Output the (X, Y) coordinate of the center of the cell containing the given text.  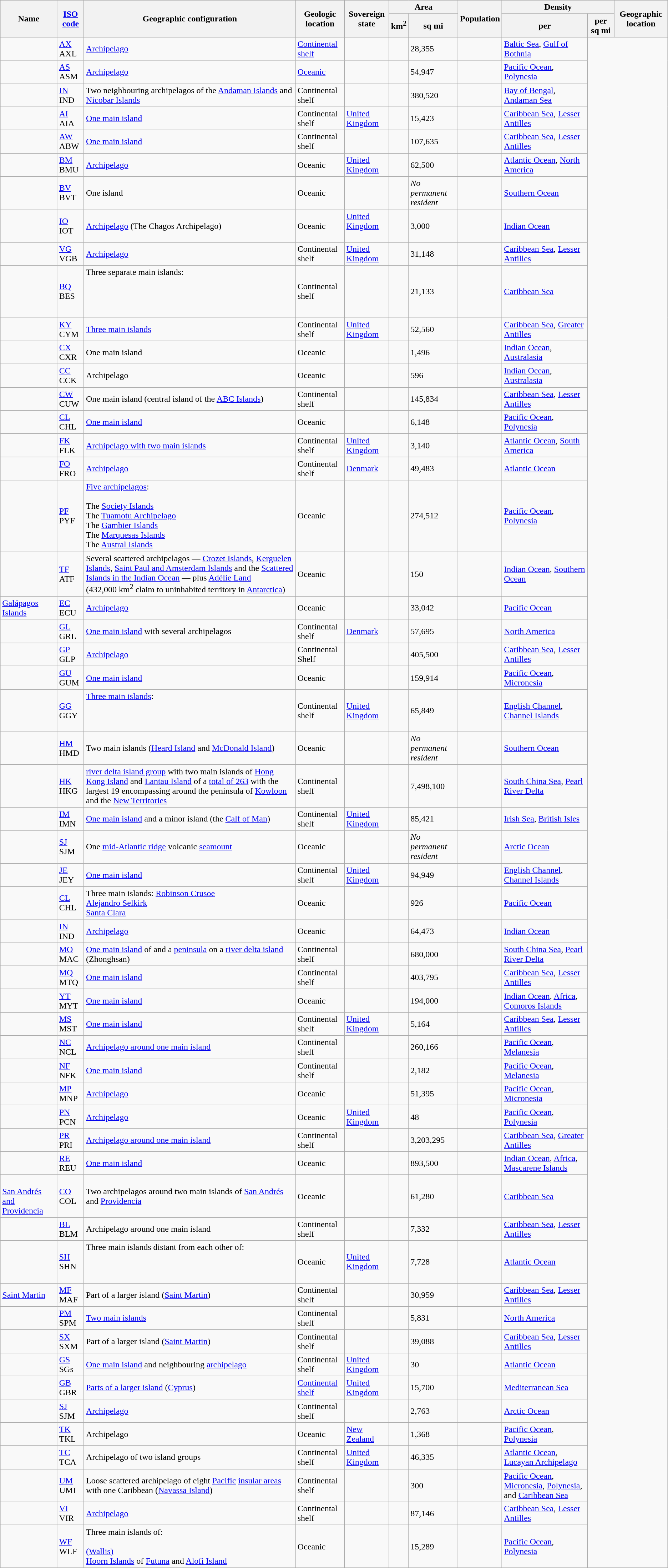
596 (433, 376)
51,395 (433, 1094)
65,849 (433, 710)
NCNCL (71, 1047)
sq mi (433, 26)
Three main islands: Robinson CrusoeAlejandro SelkirkSanta Clara (190, 903)
31,148 (433, 253)
64,473 (433, 931)
Three main islands (190, 329)
Archipelago (The Chagos Archipelago) (190, 226)
CXCXR (71, 353)
21,133 (433, 291)
Continental Shelf (320, 655)
Name (29, 19)
New Zealand (367, 1434)
15,423 (433, 119)
Three separate main islands: (190, 291)
MQMTQ (71, 978)
per sq mi (601, 26)
Two neighbouring archipelagos of the Andaman Islands and Nicobar Islands (190, 95)
PFPYF (71, 516)
49,483 (433, 468)
Mediterranean Sea (545, 1387)
Galápagos Islands (29, 608)
87,146 (433, 1514)
405,500 (433, 655)
57,695 (433, 631)
2,182 (433, 1070)
Two archipelagos around two main islands of San Andrés and Providencia (190, 1196)
PRPRI (71, 1140)
Indian Ocean, Africa, Mascarene Islands (545, 1163)
680,000 (433, 954)
GLGRL (71, 631)
Five archipelagos: The Society Islands The Tuamotu Archipelago The Gambier Islands The Marquesas Islands The Austral Islands (190, 516)
HMHMD (71, 748)
15,700 (433, 1387)
NFNFK (71, 1070)
150 (433, 574)
FKFLK (71, 446)
15,289 (433, 1547)
Saint Martin (29, 1295)
85,421 (433, 819)
6,148 (433, 422)
UMUMI (71, 1486)
33,042 (433, 608)
Indian Ocean, Southern Ocean (545, 574)
One island (190, 193)
Irish Sea, British Isles (545, 819)
39,088 (433, 1341)
1,496 (433, 353)
403,795 (433, 978)
One main island (central island of the ABC Islands) (190, 399)
48 (433, 1117)
VIVIR (71, 1514)
30 (433, 1365)
MPMNP (71, 1094)
Population (480, 19)
PNPCN (71, 1117)
300 (433, 1486)
BMBMU (71, 165)
Two main islands (Heard Island and McDonald Island) (190, 748)
Loose scattered archipelago of eight Pacific insular areas with one Caribbean (Navassa Island) (190, 1486)
Three main islands: (190, 710)
Density (558, 7)
TFATF (71, 574)
GSSGs (71, 1365)
Geologic location (320, 19)
2,763 (433, 1411)
7,728 (433, 1262)
WFWLF (71, 1547)
AWABW (71, 141)
Three main islands of: (Wallis)Hoorn Islands of Futuna and Alofi Island (190, 1547)
Atlantic Ocean, North America (545, 165)
893,500 (433, 1163)
Pacific Ocean, Micronesia, Polynesia, and Caribbean Sea (545, 1486)
46,335 (433, 1457)
TCTCA (71, 1457)
FOFRO (71, 468)
274,512 (433, 516)
Bay of Bengal, Andaman Sea (545, 95)
COCOL (71, 1196)
7,498,100 (433, 786)
GUGUM (71, 678)
One mid-Atlantic ridge volcanic seamount (190, 847)
Area (423, 7)
5,831 (433, 1318)
Parts of a larger island (Cyprus) (190, 1387)
Archipelago of two island groups (190, 1457)
AIAIA (71, 119)
TKTKL (71, 1434)
Indian Ocean, Africa, Comoros Islands (545, 1000)
CWCUW (71, 399)
CCCCK (71, 376)
San Andrés and Providencia (29, 1196)
IOIOT (71, 226)
SHSHN (71, 1262)
One main island of and a peninsula on a river delta island (Zhonghsan) (190, 954)
52,560 (433, 329)
3,203,295 (433, 1140)
MSMST (71, 1024)
MOMAC (71, 954)
3,000 (433, 226)
IMIMN (71, 819)
JEJEY (71, 875)
BQBES (71, 291)
380,520 (433, 95)
ISO code (71, 19)
30,959 (433, 1295)
ECECU (71, 608)
Sovereign state (367, 19)
Atlantic Ocean, South America (545, 446)
28,355 (433, 49)
145,834 (433, 399)
1,368 (433, 1434)
Atlantic Ocean, Lucayan Archipelago (545, 1457)
BVBVT (71, 193)
REREU (71, 1163)
3,140 (433, 446)
One main island and neighbouring archipelago (190, 1365)
926 (433, 903)
Two main islands (190, 1318)
Archipelago with two main islands (190, 446)
54,947 (433, 72)
BLBLM (71, 1229)
94,949 (433, 875)
GPGLP (71, 655)
per (545, 26)
Baltic Sea, Gulf of Bothnia (545, 49)
5,164 (433, 1024)
One main island with several archipelagos (190, 631)
7,332 (433, 1229)
Geographic configuration (190, 19)
km2 (399, 26)
Geographic location (641, 19)
107,635 (433, 141)
ASASM (71, 72)
HKHKG (71, 786)
SXSXM (71, 1341)
61,280 (433, 1196)
260,166 (433, 1047)
GGGGY (71, 710)
KYCYM (71, 329)
GBGBR (71, 1387)
MFMAF (71, 1295)
62,500 (433, 165)
AXAXL (71, 49)
PMSPM (71, 1318)
VGVGB (71, 253)
194,000 (433, 1000)
One main island and a minor island (the Calf of Man) (190, 819)
Three main islands distant from each other of: (190, 1262)
YTMYT (71, 1000)
159,914 (433, 678)
